Identify which cell holds the provided text, then report its [x, y] central coordinate. 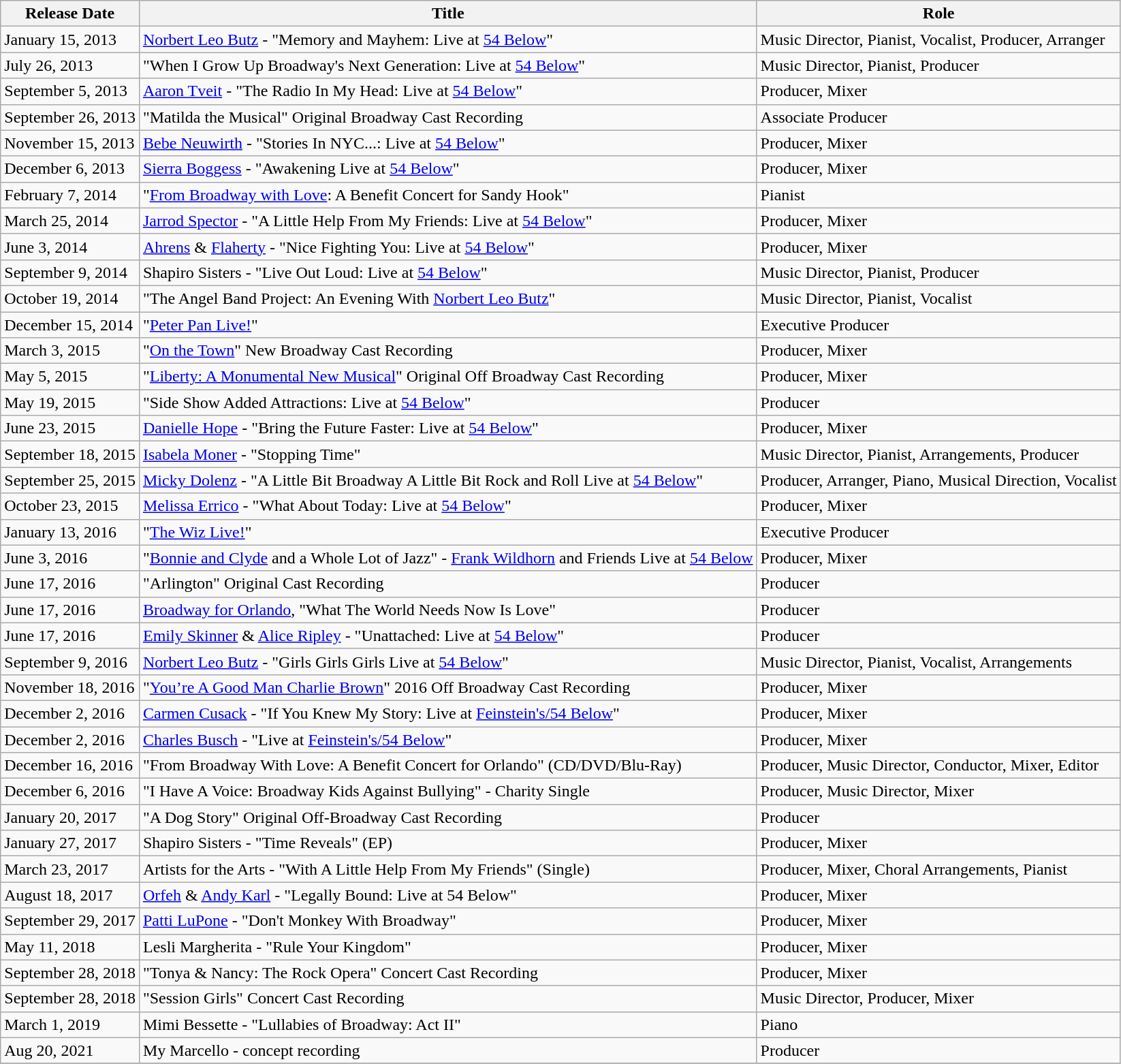
Music Director, Pianist, Vocalist, Producer, Arranger [938, 40]
Sierra Boggess - "Awakening Live at 54 Below" [448, 169]
Broadway for Orlando, "What The World Needs Now Is Love" [448, 610]
"From Broadway With Love: A Benefit Concert for Orlando" (CD/DVD/Blu-Ray) [448, 766]
"Bonnie and Clyde and a Whole Lot of Jazz" - Frank Wildhorn and Friends Live at 54 Below [448, 558]
December 15, 2014 [70, 325]
Micky Dolenz - "A Little Bit Broadway A Little Bit Rock and Roll Live at 54 Below" [448, 480]
January 20, 2017 [70, 817]
November 18, 2016 [70, 687]
"Matilda the Musical" Original Broadway Cast Recording [448, 117]
Associate Producer [938, 117]
"Side Show Added Attractions: Live at 54 Below" [448, 403]
"The Angel Band Project: An Evening With Norbert Leo Butz" [448, 298]
Danielle Hope - "Bring the Future Faster: Live at 54 Below" [448, 428]
Pianist [938, 195]
March 1, 2019 [70, 1024]
February 7, 2014 [70, 195]
My Marcello - concept recording [448, 1050]
Norbert Leo Butz - "Girls Girls Girls Live at 54 Below" [448, 661]
December 16, 2016 [70, 766]
"From Broadway with Love: A Benefit Concert for Sandy Hook" [448, 195]
Jarrod Spector - "A Little Help From My Friends: Live at 54 Below" [448, 221]
March 23, 2017 [70, 869]
September 9, 2014 [70, 272]
"A Dog Story" Original Off-Broadway Cast Recording [448, 817]
June 3, 2016 [70, 558]
Producer, Arranger, Piano, Musical Direction, Vocalist [938, 480]
Role [938, 14]
Orfeh & Andy Karl - "Legally Bound: Live at 54 Below" [448, 895]
May 11, 2018 [70, 947]
May 19, 2015 [70, 403]
Release Date [70, 14]
Producer, Music Director, Mixer [938, 792]
Shapiro Sisters - "Time Reveals" (EP) [448, 843]
"I Have A Voice: Broadway Kids Against Bullying" - Charity Single [448, 792]
December 6, 2013 [70, 169]
Artists for the Arts - "With A Little Help From My Friends" (Single) [448, 869]
October 23, 2015 [70, 506]
January 27, 2017 [70, 843]
Mimi Bessette - "Lullabies of Broadway: Act II" [448, 1024]
May 5, 2015 [70, 377]
Charles Busch - "Live at Feinstein's/54 Below" [448, 739]
"You’re A Good Man Charlie Brown" 2016 Off Broadway Cast Recording [448, 687]
Aaron Tveit - "The Radio In My Head: Live at 54 Below" [448, 91]
Bebe Neuwirth - "Stories In NYC...: Live at 54 Below" [448, 143]
Music Director, Pianist, Vocalist, Arrangements [938, 661]
March 25, 2014 [70, 221]
"On the Town" New Broadway Cast Recording [448, 351]
Aug 20, 2021 [70, 1050]
September 25, 2015 [70, 480]
July 26, 2013 [70, 65]
"Session Girls" Concert Cast Recording [448, 999]
Producer, Music Director, Conductor, Mixer, Editor [938, 766]
September 18, 2015 [70, 454]
Emily Skinner & Alice Ripley - "Unattached: Live at 54 Below" [448, 636]
"Arlington" Original Cast Recording [448, 584]
September 26, 2013 [70, 117]
Music Director, Pianist, Arrangements, Producer [938, 454]
September 29, 2017 [70, 921]
"The Wiz Live!" [448, 532]
June 23, 2015 [70, 428]
January 13, 2016 [70, 532]
Music Director, Producer, Mixer [938, 999]
Lesli Margherita - "Rule Your Kingdom" [448, 947]
September 5, 2013 [70, 91]
"Tonya & Nancy: The Rock Opera" Concert Cast Recording [448, 973]
Isabela Moner - "Stopping Time" [448, 454]
Melissa Errico - "What About Today: Live at 54 Below" [448, 506]
Shapiro Sisters - "Live Out Loud: Live at 54 Below" [448, 272]
September 9, 2016 [70, 661]
Piano [938, 1024]
August 18, 2017 [70, 895]
October 19, 2014 [70, 298]
"Peter Pan Live!" [448, 325]
November 15, 2013 [70, 143]
Norbert Leo Butz - "Memory and Mayhem: Live at 54 Below" [448, 40]
"Liberty: A Monumental New Musical" Original Off Broadway Cast Recording [448, 377]
March 3, 2015 [70, 351]
Producer, Mixer, Choral Arrangements, Pianist [938, 869]
Carmen Cusack - "If You Knew My Story: Live at Feinstein's/54 Below" [448, 713]
January 15, 2013 [70, 40]
"When I Grow Up Broadway's Next Generation: Live at 54 Below" [448, 65]
Title [448, 14]
Patti LuPone - "Don't Monkey With Broadway" [448, 921]
Ahrens & Flaherty - "Nice Fighting You: Live at 54 Below" [448, 247]
Music Director, Pianist, Vocalist [938, 298]
June 3, 2014 [70, 247]
December 6, 2016 [70, 792]
